Determine the (x, y) coordinate at the center of the cell enclosing the given text.  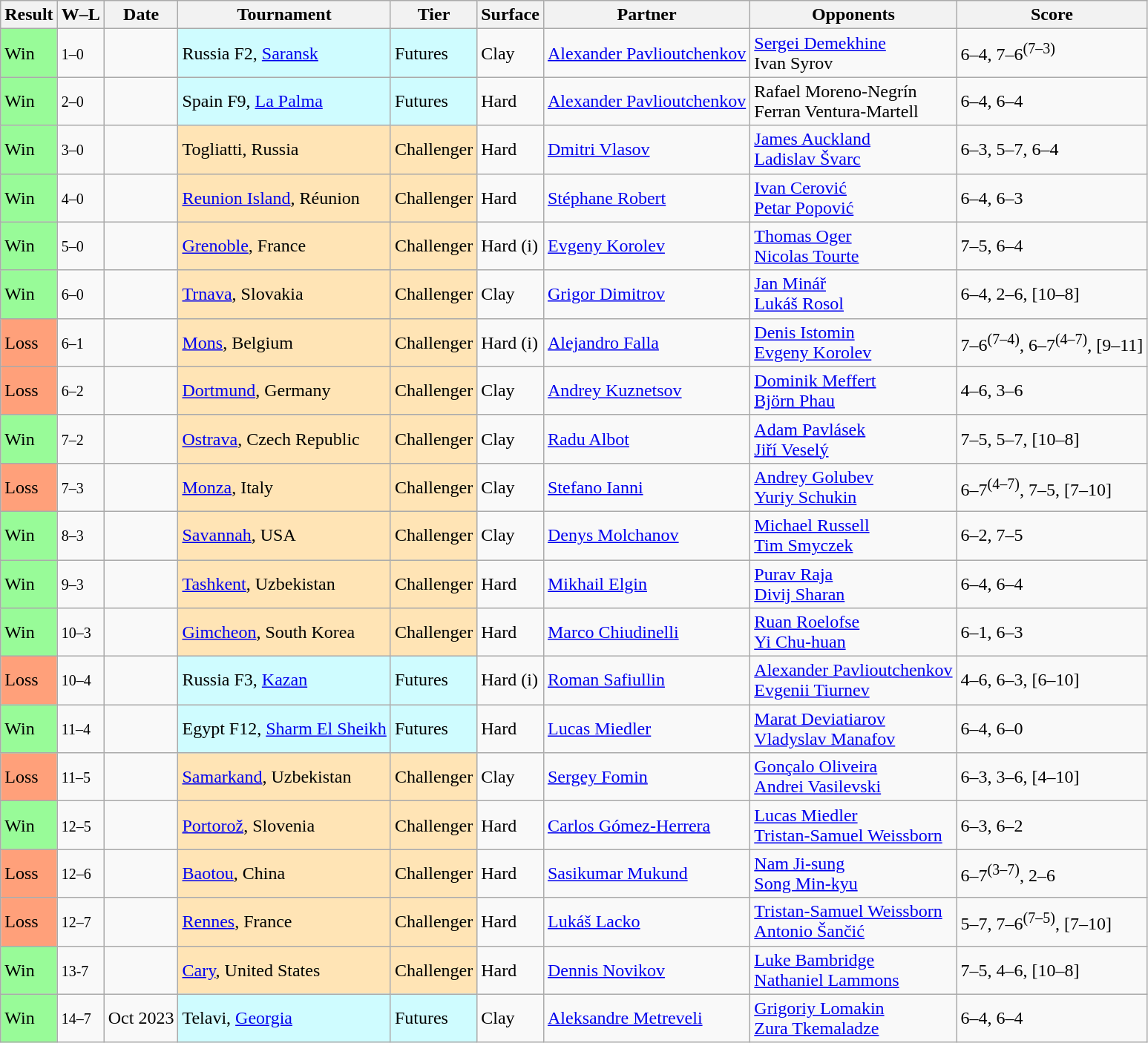
Togliatti, Russia (284, 150)
Purav Raja Divij Sharan (853, 583)
Sergey Fomin (646, 777)
Russia F2, Saransk (284, 53)
Aleksandre Metreveli (646, 1018)
Reunion Island, Réunion (284, 197)
6–0 (80, 294)
Rennes, France (284, 921)
Ostrava, Czech Republic (284, 439)
James Auckland Ladislav Švarc (853, 150)
Mikhail Elgin (646, 583)
Trnava, Slovakia (284, 294)
12–6 (80, 874)
12–7 (80, 921)
6–3, 5–7, 6–4 (1052, 150)
12–5 (80, 825)
Alexander Pavlioutchenkov Evgenii Tiurnev (853, 681)
Carlos Gómez-Herrera (646, 825)
Ivan Cerović Petar Popović (853, 197)
Sasikumar Mukund (646, 874)
Tournament (284, 15)
9–3 (80, 583)
Stefano Ianni (646, 487)
Surface (511, 15)
4–6, 6–3, [6–10] (1052, 681)
Evgeny Korolev (646, 246)
3–0 (80, 150)
Oct 2023 (141, 1018)
Michael Russell Tim Smyczek (853, 536)
7–5, 6–4 (1052, 246)
Monza, Italy (284, 487)
W–L (80, 15)
Cary, United States (284, 970)
13-7 (80, 970)
Rafael Moreno-Negrín Ferran Ventura-Martell (853, 101)
11–4 (80, 728)
Russia F3, Kazan (284, 681)
Luke Bambridge Nathaniel Lammons (853, 970)
6–7(4–7), 7–5, [7–10] (1052, 487)
Partner (646, 15)
6–4, 6–3 (1052, 197)
Andrey Golubev Yuriy Schukin (853, 487)
6–4, 7–6(7–3) (1052, 53)
Tier (433, 15)
Jan Minář Lukáš Rosol (853, 294)
7–5, 5–7, [10–8] (1052, 439)
6–7(3–7), 2–6 (1052, 874)
4–6, 3–6 (1052, 390)
Tristan-Samuel Weissborn Antonio Šančić (853, 921)
Thomas Oger Nicolas Tourte (853, 246)
Sergei Demekhine Ivan Syrov (853, 53)
Denis Istomin Evgeny Korolev (853, 343)
Egypt F12, Sharm El Sheikh (284, 728)
Telavi, Georgia (284, 1018)
Denys Molchanov (646, 536)
10–4 (80, 681)
7–2 (80, 439)
6–4, 6–0 (1052, 728)
Grenoble, France (284, 246)
Savannah, USA (284, 536)
Result (29, 15)
7–5, 4–6, [10–8] (1052, 970)
Score (1052, 15)
4–0 (80, 197)
6–4, 2–6, [10–8] (1052, 294)
Grigoriy Lomakin Zura Tkemaladze (853, 1018)
14–7 (80, 1018)
6–2, 7–5 (1052, 536)
Opponents (853, 15)
Dominik Meffert Björn Phau (853, 390)
Spain F9, La Palma (284, 101)
Tashkent, Uzbekistan (284, 583)
Dmitri Vlasov (646, 150)
Gimcheon, South Korea (284, 632)
1–0 (80, 53)
2–0 (80, 101)
Marat Deviatiarov Vladyslav Manafov (853, 728)
Dennis Novikov (646, 970)
Adam Pavlásek Jiří Veselý (853, 439)
Baotou, China (284, 874)
5–0 (80, 246)
11–5 (80, 777)
Andrey Kuznetsov (646, 390)
Alejandro Falla (646, 343)
Gonçalo Oliveira Andrei Vasilevski (853, 777)
Date (141, 15)
Dortmund, Germany (284, 390)
Radu Albot (646, 439)
Samarkand, Uzbekistan (284, 777)
8–3 (80, 536)
6–3, 6–2 (1052, 825)
6–3, 3–6, [4–10] (1052, 777)
10–3 (80, 632)
Nam Ji-sung Song Min-kyu (853, 874)
Lukáš Lacko (646, 921)
Mons, Belgium (284, 343)
Ruan Roelofse Yi Chu-huan (853, 632)
Roman Safiullin (646, 681)
Lucas Miedler (646, 728)
Grigor Dimitrov (646, 294)
6–1 (80, 343)
Stéphane Robert (646, 197)
7–6(7–4), 6–7(4–7), [9–11] (1052, 343)
6–2 (80, 390)
6–1, 6–3 (1052, 632)
Portorož, Slovenia (284, 825)
7–3 (80, 487)
Marco Chiudinelli (646, 632)
5–7, 7–6(7–5), [7–10] (1052, 921)
Lucas Miedler Tristan-Samuel Weissborn (853, 825)
